Locate the cell with the specified text and output its (X, Y) center coordinate. 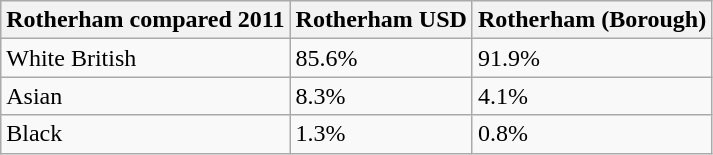
Rotherham (Borough) (592, 20)
91.9% (592, 58)
White British (146, 58)
Black (146, 134)
Asian (146, 96)
Rotherham USD (381, 20)
85.6% (381, 58)
1.3% (381, 134)
4.1% (592, 96)
8.3% (381, 96)
0.8% (592, 134)
Rotherham compared 2011 (146, 20)
